Return (x, y) of the center of cell containing provided text 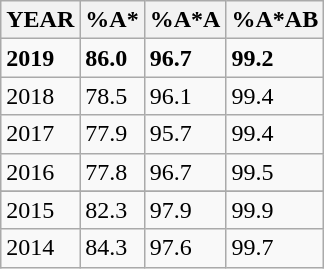
YEAR (40, 20)
%A*A (185, 20)
99.9 (275, 210)
84.3 (112, 248)
2014 (40, 248)
%A* (112, 20)
78.5 (112, 96)
2016 (40, 172)
97.9 (185, 210)
2017 (40, 134)
2015 (40, 210)
2019 (40, 58)
%A*AB (275, 20)
86.0 (112, 58)
99.2 (275, 58)
99.7 (275, 248)
77.8 (112, 172)
95.7 (185, 134)
97.6 (185, 248)
2018 (40, 96)
77.9 (112, 134)
96.1 (185, 96)
82.3 (112, 210)
99.5 (275, 172)
